Pinpoint the cell where the given text exists, returning its (x, y) midpoint coordinate. 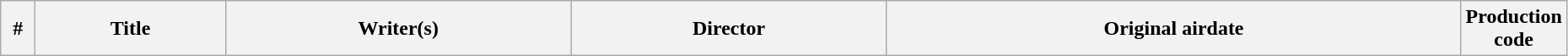
Production code (1513, 29)
Writer(s) (398, 29)
Original airdate (1174, 29)
Director (729, 29)
# (19, 29)
Title (130, 29)
